For the text-containing cell, return its midpoint in [X, Y] coordinate format. 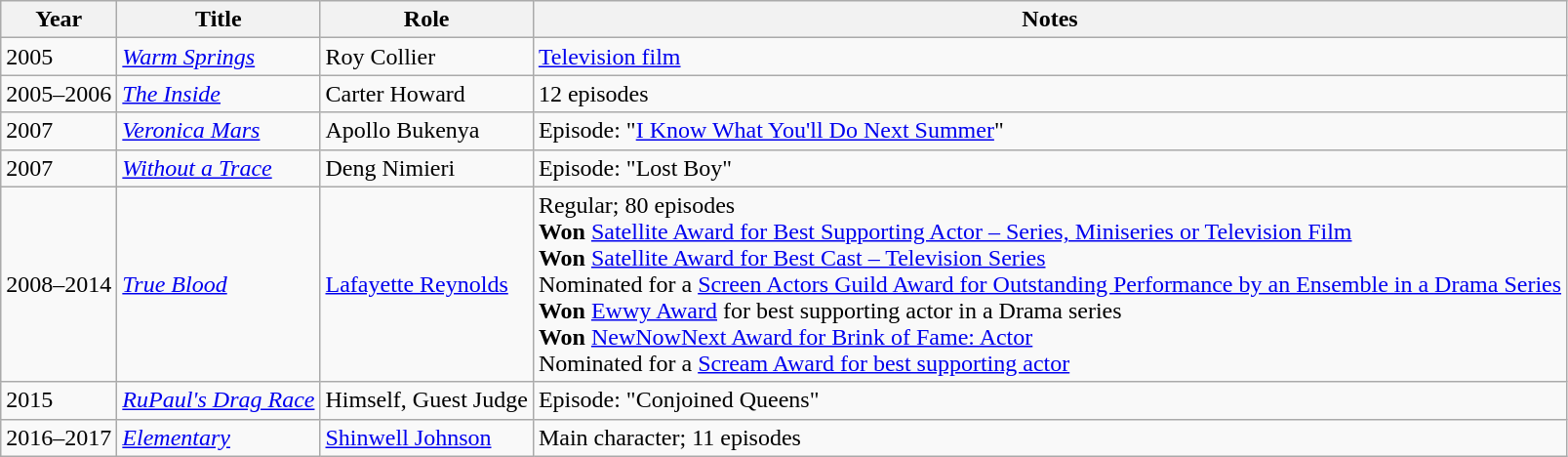
Without a Trace [219, 168]
Episode: "Conjoined Queens" [1050, 400]
Elementary [219, 437]
Veronica Mars [219, 131]
The Inside [219, 94]
Role [426, 20]
Episode: "Lost Boy" [1050, 168]
Main character; 11 episodes [1050, 437]
Apollo Bukenya [426, 131]
Year [59, 20]
Lafayette Reynolds [426, 284]
2005–2006 [59, 94]
2016–2017 [59, 437]
12 episodes [1050, 94]
Roy Collier [426, 57]
Shinwell Johnson [426, 437]
RuPaul's Drag Race [219, 400]
Title [219, 20]
2015 [59, 400]
Episode: "I Know What You'll Do Next Summer" [1050, 131]
Television film [1050, 57]
Warm Springs [219, 57]
Carter Howard [426, 94]
True Blood [219, 284]
Deng Nimieri [426, 168]
2005 [59, 57]
Notes [1050, 20]
2008–2014 [59, 284]
Himself, Guest Judge [426, 400]
